Output the (x, y) coordinate of the center of the cell containing the given text.  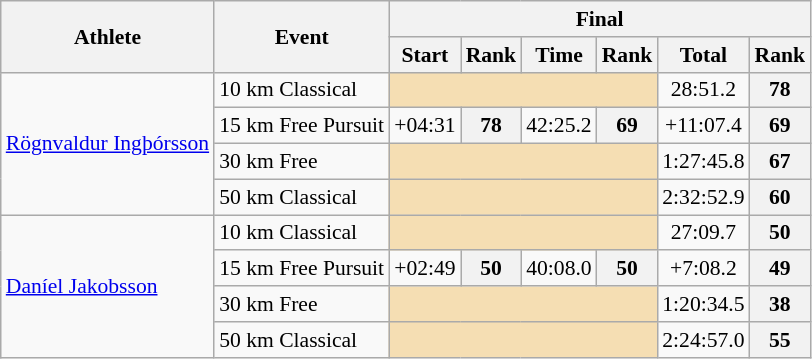
+02:49 (424, 269)
49 (780, 269)
Rögnvaldur Ingþórsson (108, 143)
Time (558, 55)
38 (780, 304)
40:08.0 (558, 269)
2:24:57.0 (703, 340)
Total (703, 55)
67 (780, 162)
Final (600, 19)
60 (780, 197)
Start (424, 55)
1:27:45.8 (703, 162)
28:51.2 (703, 90)
+7:08.2 (703, 269)
55 (780, 340)
+04:31 (424, 126)
27:09.7 (703, 233)
42:25.2 (558, 126)
Daníel Jakobsson (108, 286)
Event (302, 36)
2:32:52.9 (703, 197)
Athlete (108, 36)
1:20:34.5 (703, 304)
+11:07.4 (703, 126)
